Determine the [X, Y] coordinate at the center of the cell enclosing the given text.  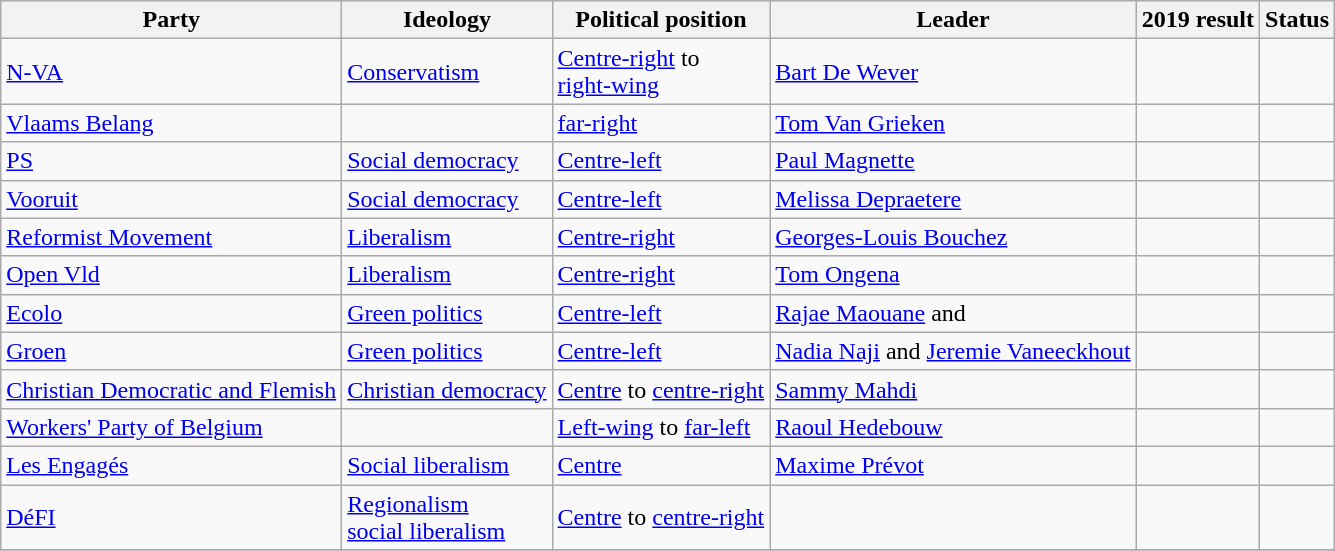
Christian Democratic and Flemish [172, 389]
Workers' Party of Belgium [172, 427]
Vlaams Belang [172, 123]
PS [172, 161]
Nadia Naji and Jeremie Vaneeckhout [953, 351]
Georges-Louis Bouchez [953, 237]
Leader [953, 20]
Tom Ongena [953, 275]
Christian democracy [447, 389]
Regionalism social liberalism [447, 516]
Vooruit [172, 199]
Reformist Movement [172, 237]
Les Engagés [172, 465]
Paul Magnette [953, 161]
far-right [661, 123]
DéFI [172, 516]
Ecolo [172, 313]
N-VA [172, 72]
Social liberalism [447, 465]
Melissa Depraetere [953, 199]
Centre [661, 465]
Open Vld [172, 275]
Centre-right to right-wing [661, 72]
2019 result [1198, 20]
Status [1298, 20]
Raoul Hedebouw [953, 427]
Groen [172, 351]
Political position [661, 20]
Sammy Mahdi [953, 389]
Tom Van Grieken [953, 123]
Maxime Prévot [953, 465]
Party [172, 20]
Rajae Maouane and [953, 313]
Conservatism [447, 72]
Left-wing to far-left [661, 427]
Ideology [447, 20]
Bart De Wever [953, 72]
